Extract the (X, Y) coordinate from the center of the cell holding the provided text.  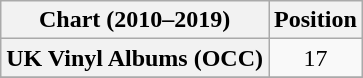
Chart (2010–2019) (135, 20)
Position (316, 20)
17 (316, 58)
UK Vinyl Albums (OCC) (135, 58)
